From the cell containing the given text, extract its center point as [X, Y] coordinate. 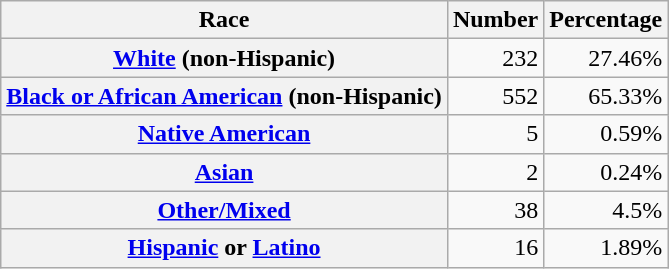
65.33% [606, 96]
4.5% [606, 210]
232 [495, 58]
Black or African American (non-Hispanic) [224, 96]
Asian [224, 172]
16 [495, 248]
38 [495, 210]
Hispanic or Latino [224, 248]
White (non-Hispanic) [224, 58]
0.59% [606, 134]
5 [495, 134]
27.46% [606, 58]
0.24% [606, 172]
1.89% [606, 248]
2 [495, 172]
552 [495, 96]
Other/Mixed [224, 210]
Percentage [606, 20]
Number [495, 20]
Native American [224, 134]
Race [224, 20]
